Output the (x, y) coordinate of the center of the cell containing the given text.  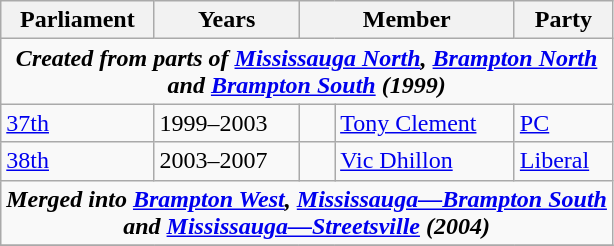
Vic Dhillon (425, 161)
1999–2003 (226, 123)
Parliament (78, 20)
Liberal (563, 161)
Merged into Brampton West, Mississauga—Brampton South and Mississauga—Streetsville (2004) (307, 212)
Party (563, 20)
Years (226, 20)
Created from parts of Mississauga North, Brampton North and Brampton South (1999) (307, 72)
38th (78, 161)
PC (563, 123)
2003–2007 (226, 161)
37th (78, 123)
Tony Clement (425, 123)
Member (406, 20)
